Provide the [X, Y] coordinate of the cell's center where the given text is located.  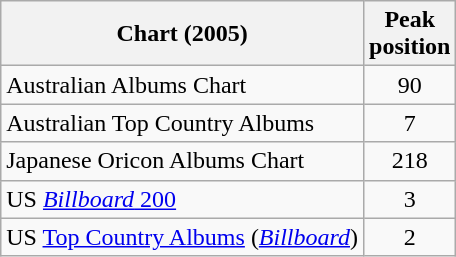
Australian Albums Chart [182, 85]
90 [410, 85]
3 [410, 199]
US Billboard 200 [182, 199]
Japanese Oricon Albums Chart [182, 161]
2 [410, 237]
Chart (2005) [182, 34]
Peakposition [410, 34]
US Top Country Albums (Billboard) [182, 237]
Australian Top Country Albums [182, 123]
218 [410, 161]
7 [410, 123]
